Find where the given text appears and provide that cell's center as (X, Y) coordinate. 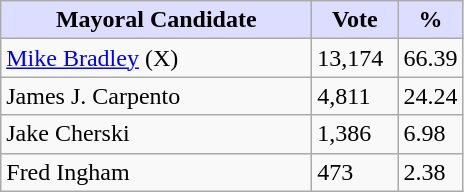
24.24 (430, 96)
Fred Ingham (156, 172)
Jake Cherski (156, 134)
Mike Bradley (X) (156, 58)
66.39 (430, 58)
1,386 (355, 134)
4,811 (355, 96)
Vote (355, 20)
James J. Carpento (156, 96)
13,174 (355, 58)
Mayoral Candidate (156, 20)
2.38 (430, 172)
% (430, 20)
6.98 (430, 134)
473 (355, 172)
